Search for the cell housing the specified text and yield its (x, y) center coordinate. 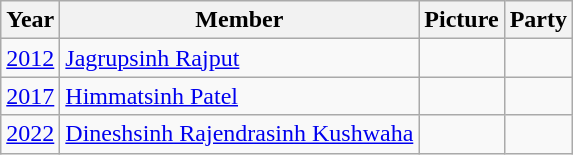
Dineshsinh Rajendrasinh Kushwaha (240, 134)
Picture (462, 20)
Member (240, 20)
2017 (30, 96)
Jagrupsinh Rajput (240, 58)
2022 (30, 134)
Himmatsinh Patel (240, 96)
Year (30, 20)
2012 (30, 58)
Party (538, 20)
